Search for the cell housing the specified text and yield its (X, Y) center coordinate. 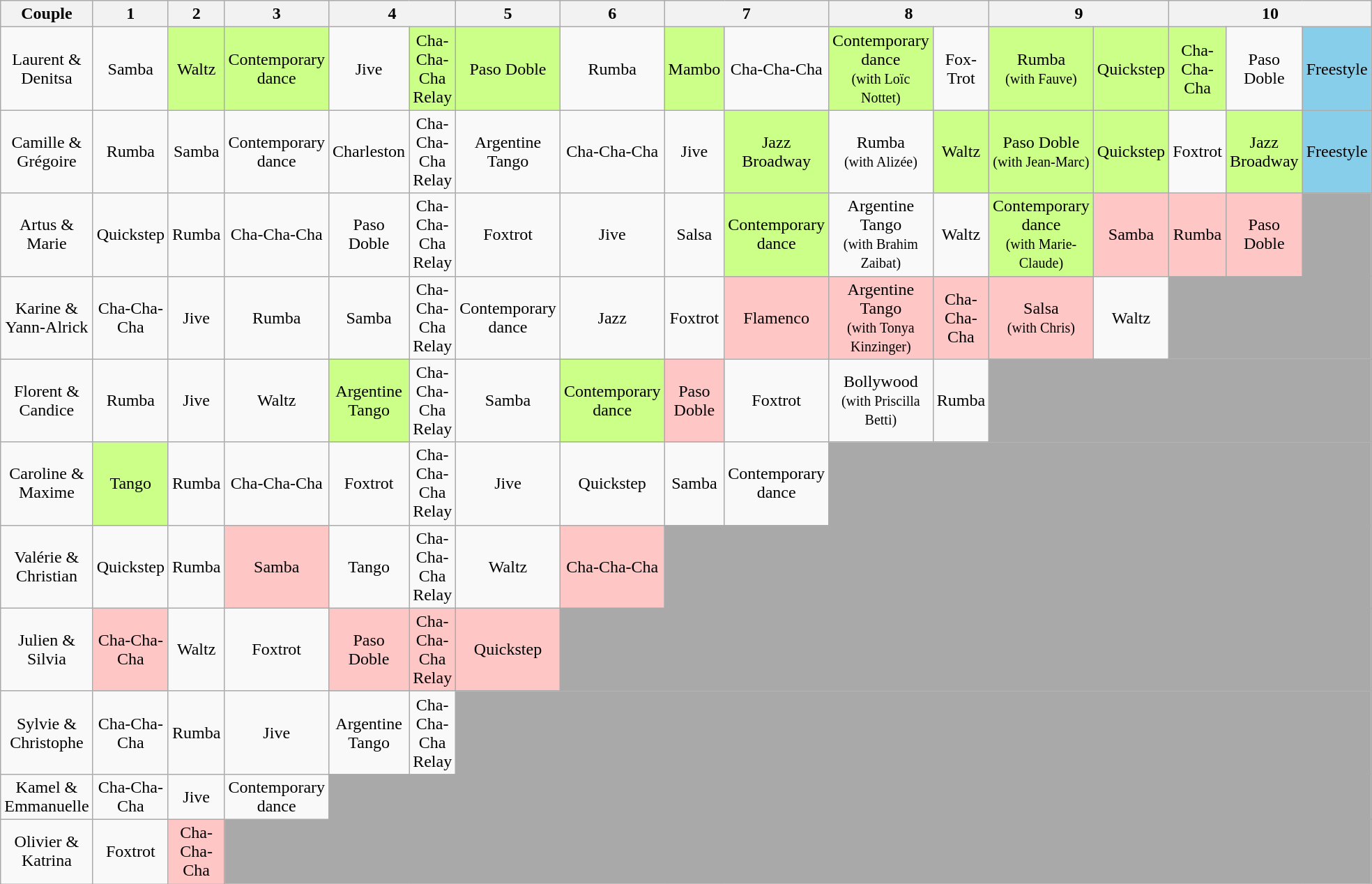
Rumba(with Alizée) (881, 152)
Julien & Silvia (47, 650)
Paso Doble(with Jean-Marc) (1042, 152)
Contemporary dance(with Loïc Nottet) (881, 68)
8 (908, 14)
Artus & Marie (47, 234)
Caroline & Maxime (47, 484)
Camille & Grégoire (47, 152)
Argentine Tango(with Tonya Kinzinger) (881, 318)
Bollywood(with Priscilla Betti) (881, 400)
Argentine Tango(with Brahim Zaibat) (881, 234)
Couple (47, 14)
Karine & Yann-Alrick (47, 318)
Charleston (369, 152)
3 (277, 14)
Sylvie & Christophe (47, 732)
Rumba(with Fauve) (1042, 68)
Fox-Trot (961, 68)
6 (612, 14)
10 (1270, 14)
Salsa(with Chris) (1042, 318)
Mambo (694, 68)
7 (746, 14)
Salsa (694, 234)
9 (1079, 14)
Valérie & Christian (47, 566)
Olivier & Katrina (47, 851)
Laurent & Denitsa (47, 68)
Contemporary dance(with Marie-Claude) (1042, 234)
Jazz (612, 318)
2 (196, 14)
5 (508, 14)
4 (392, 14)
1 (130, 14)
Kamel & Emmanuelle (47, 796)
Flamenco (777, 318)
Florent & Candice (47, 400)
